Return the [x, y] coordinate for the center point of the cell that contains the specified text.  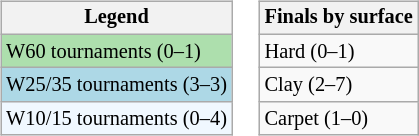
Legend [116, 18]
W10/15 tournaments (0–4) [116, 119]
Finals by surface [339, 18]
Carpet (1–0) [339, 119]
W25/35 tournaments (3–3) [116, 85]
Clay (2–7) [339, 85]
Hard (0–1) [339, 51]
W60 tournaments (0–1) [116, 51]
